Return the (X, Y) coordinate for the center point of the cell that contains the specified text.  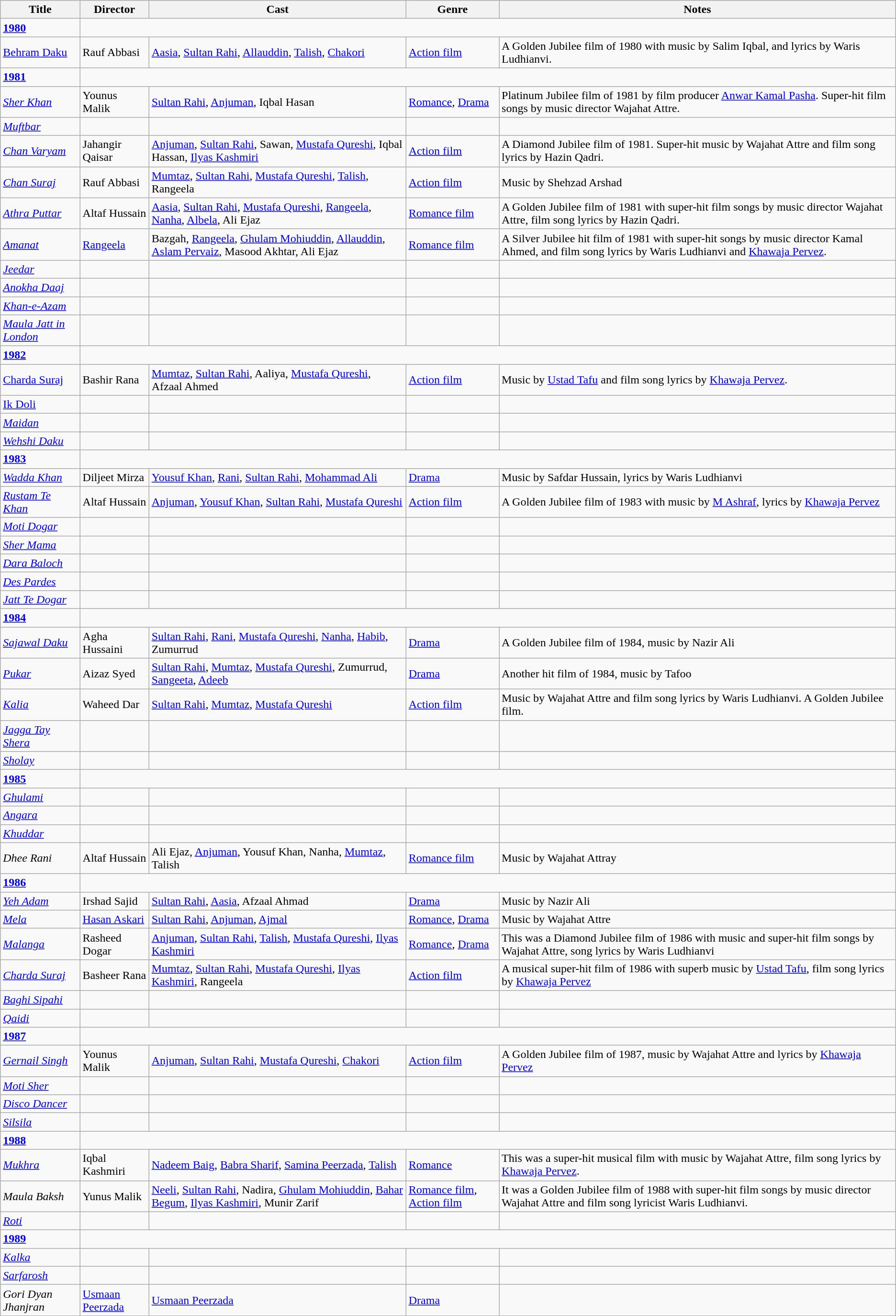
Khan-e-Azam (40, 306)
Iqbal Kashmiri (114, 1165)
Khuddar (40, 833)
Wehshi Daku (40, 441)
Platinum Jubilee film of 1981 by film producer Anwar Kamal Pasha. Super-hit film songs by music director Wajahat Attre. (698, 101)
Jatt Te Dogar (40, 599)
Mumtaz, Sultan Rahi, Mustafa Qureshi, Ilyas Kashmiri, Rangeela (278, 975)
Angara (40, 815)
Chan Varyam (40, 151)
1987 (40, 1036)
Kalka (40, 1257)
Agha Hussaini (114, 642)
Dara Baloch (40, 563)
Aasia, Sultan Rahi, Allauddin, Talish, Chakori (278, 53)
Maula Jatt in London (40, 330)
Rangeela (114, 244)
Music by Nazir Ali (698, 901)
This was a super-hit musical film with music by Wajahat Attre, film song lyrics by Khawaja Pervez. (698, 1165)
Bashir Rana (114, 380)
Anokha Daaj (40, 287)
Jagga Tay Shera (40, 736)
Hasan Askari (114, 919)
Ali Ejaz, Anjuman, Yousuf Khan, Nanha, Mumtaz, Talish (278, 858)
Aasia, Sultan Rahi, Mustafa Qureshi, Rangeela, Nanha, Albela, Ali Ejaz (278, 214)
Dhee Rani (40, 858)
Title (40, 10)
1980 (40, 28)
Baghi Sipahi (40, 1000)
Romance (452, 1165)
Sultan Rahi, Aasia, Afzaal Ahmad (278, 901)
Music by Wajahat Attre (698, 919)
Sher Khan (40, 101)
A Silver Jubilee hit film of 1981 with super-hit songs by music director Kamal Ahmed, and film song lyrics by Waris Ludhianvi and Khawaja Pervez. (698, 244)
Maula Baksh (40, 1196)
Sholay (40, 761)
1982 (40, 355)
Aizaz Syed (114, 674)
Disco Dancer (40, 1104)
Anjuman, Sultan Rahi, Talish, Mustafa Qureshi, Ilyas Kashmiri (278, 944)
A Diamond Jubilee film of 1981. Super-hit music by Wajahat Attre and film song lyrics by Hazin Qadri. (698, 151)
Amanat (40, 244)
Yunus Malik (114, 1196)
Muftbar (40, 126)
Nadeem Baig, Babra Sharif, Samina Peerzada, Talish (278, 1165)
Wadda Khan (40, 477)
1988 (40, 1140)
A Golden Jubilee film of 1984, music by Nazir Ali (698, 642)
Rustam Te Khan (40, 502)
1981 (40, 77)
Pukar (40, 674)
Irshad Sajid (114, 901)
Maidan (40, 423)
A Golden Jubilee film of 1987, music by Wajahat Attre and lyrics by Khawaja Pervez (698, 1061)
Sajawal Daku (40, 642)
Malanga (40, 944)
Rasheed Dogar (114, 944)
1989 (40, 1239)
1986 (40, 883)
A musical super-hit film of 1986 with superb music by Ustad Tafu, film song lyrics by Khawaja Pervez (698, 975)
Basheer Rana (114, 975)
Roti (40, 1221)
Behram Daku (40, 53)
Director (114, 10)
Yousuf Khan, Rani, Sultan Rahi, Mohammad Ali (278, 477)
A Golden Jubilee film of 1981 with super-hit film songs by music director Wajahat Attre, film song lyrics by Hazin Qadri. (698, 214)
Music by Wajahat Attray (698, 858)
Gori Dyan Jhanjran (40, 1300)
1983 (40, 459)
Gernail Singh (40, 1061)
Another hit film of 1984, music by Tafoo (698, 674)
Cast (278, 10)
Chan Suraj (40, 182)
Sultan Rahi, Mumtaz, Mustafa Qureshi, Zumurrud, Sangeeta, Adeeb (278, 674)
Sher Mama (40, 545)
Ghulami (40, 797)
Anjuman, Sultan Rahi, Mustafa Qureshi, Chakori (278, 1061)
A Golden Jubilee film of 1983 with music by M Ashraf, lyrics by Khawaja Pervez (698, 502)
Mukhra (40, 1165)
Mela (40, 919)
Music by Ustad Tafu and film song lyrics by Khawaja Pervez. (698, 380)
Notes (698, 10)
Moti Sher (40, 1086)
This was a Diamond Jubilee film of 1986 with music and super-hit film songs by Wajahat Attre, song lyrics by Waris Ludhianvi (698, 944)
Sultan Rahi, Anjuman, Iqbal Hasan (278, 101)
It was a Golden Jubilee film of 1988 with super-hit film songs by music director Wajahat Attre and film song lyricist Waris Ludhianvi. (698, 1196)
Sultan Rahi, Rani, Mustafa Qureshi, Nanha, Habib, Zumurrud (278, 642)
Kalia (40, 705)
Jeedar (40, 269)
Qaidi (40, 1018)
Neeli, Sultan Rahi, Nadira, Ghulam Mohiuddin, Bahar Begum, Ilyas Kashmiri, Munir Zarif (278, 1196)
A Golden Jubilee film of 1980 with music by Salim Iqbal, and lyrics by Waris Ludhianvi. (698, 53)
Ik Doli (40, 405)
Jahangir Qaisar (114, 151)
Genre (452, 10)
1985 (40, 779)
Diljeet Mirza (114, 477)
Moti Dogar (40, 527)
Sultan Rahi, Mumtaz, Mustafa Qureshi (278, 705)
Music by Shehzad Arshad (698, 182)
Anjuman, Sultan Rahi, Sawan, Mustafa Qureshi, Iqbal Hassan, Ilyas Kashmiri (278, 151)
Music by Wajahat Attre and film song lyrics by Waris Ludhianvi. A Golden Jubilee film. (698, 705)
Romance film, Action film (452, 1196)
Anjuman, Yousuf Khan, Sultan Rahi, Mustafa Qureshi (278, 502)
Yeh Adam (40, 901)
1984 (40, 618)
Sultan Rahi, Anjuman, Ajmal (278, 919)
Mumtaz, Sultan Rahi, Mustafa Qureshi, Talish, Rangeela (278, 182)
Mumtaz, Sultan Rahi, Aaliya, Mustafa Qureshi, Afzaal Ahmed (278, 380)
Sarfarosh (40, 1275)
Des Pardes (40, 581)
Music by Safdar Hussain, lyrics by Waris Ludhianvi (698, 477)
Silsila (40, 1122)
Bazgah, Rangeela, Ghulam Mohiuddin, Allauddin, Aslam Pervaiz, Masood Akhtar, Ali Ejaz (278, 244)
Athra Puttar (40, 214)
Waheed Dar (114, 705)
